Extract the (X, Y) coordinate from the center of the cell holding the provided text.  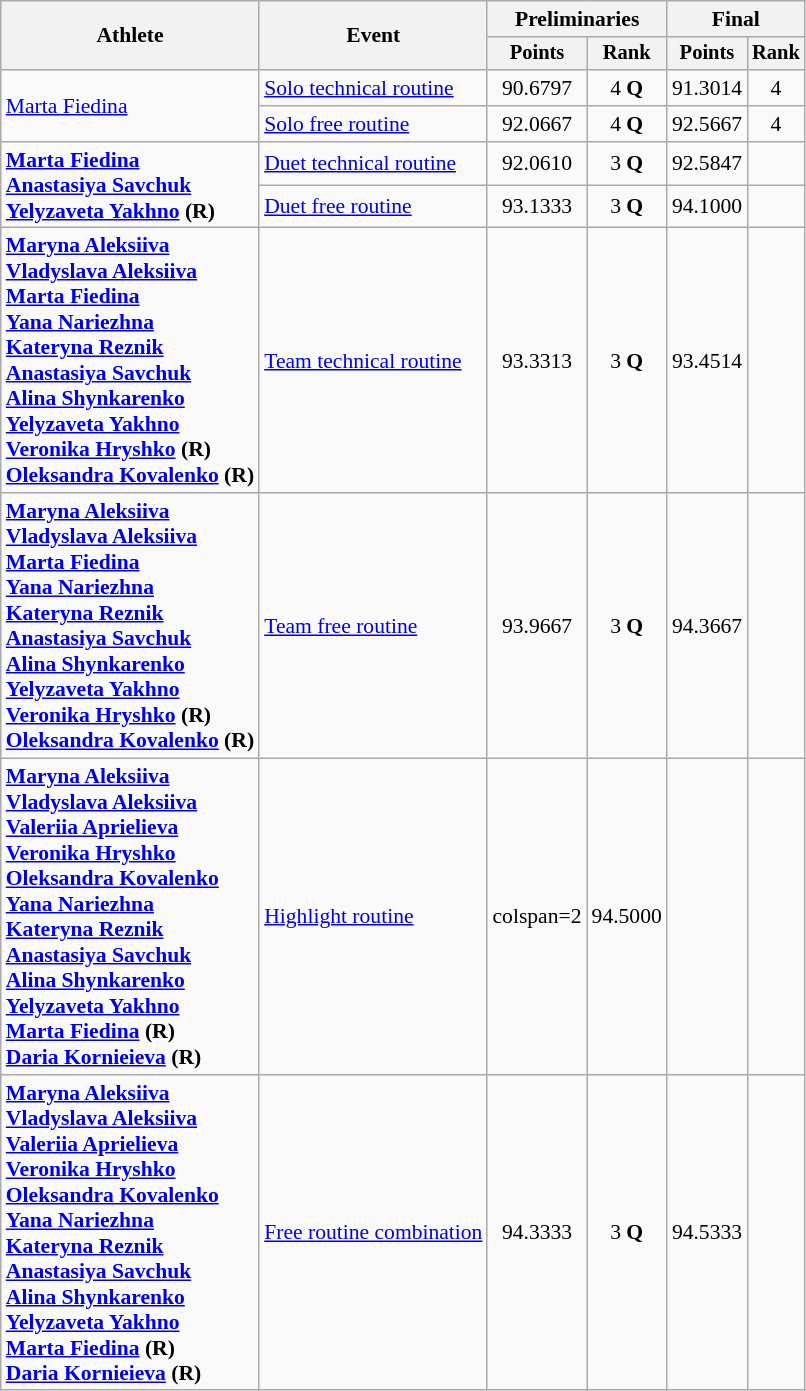
93.9667 (536, 626)
Solo free routine (373, 124)
Duet technical routine (373, 164)
Final (736, 19)
94.5333 (707, 1233)
Marta Fiedina (130, 106)
Highlight routine (373, 917)
Team technical routine (373, 360)
Marta FiedinaAnastasiya SavchukYelyzaveta Yakhno (R) (130, 186)
94.3667 (707, 626)
92.5667 (707, 124)
Team free routine (373, 626)
93.3313 (536, 360)
93.4514 (707, 360)
Free routine combination (373, 1233)
Athlete (130, 36)
94.3333 (536, 1233)
Preliminaries (576, 19)
92.0610 (536, 164)
Duet free routine (373, 206)
90.6797 (536, 88)
colspan=2 (536, 917)
93.1333 (536, 206)
92.0667 (536, 124)
91.3014 (707, 88)
94.5000 (627, 917)
Solo technical routine (373, 88)
92.5847 (707, 164)
94.1000 (707, 206)
Event (373, 36)
